Determine the [X, Y] coordinate at the center of the cell enclosing the given text.  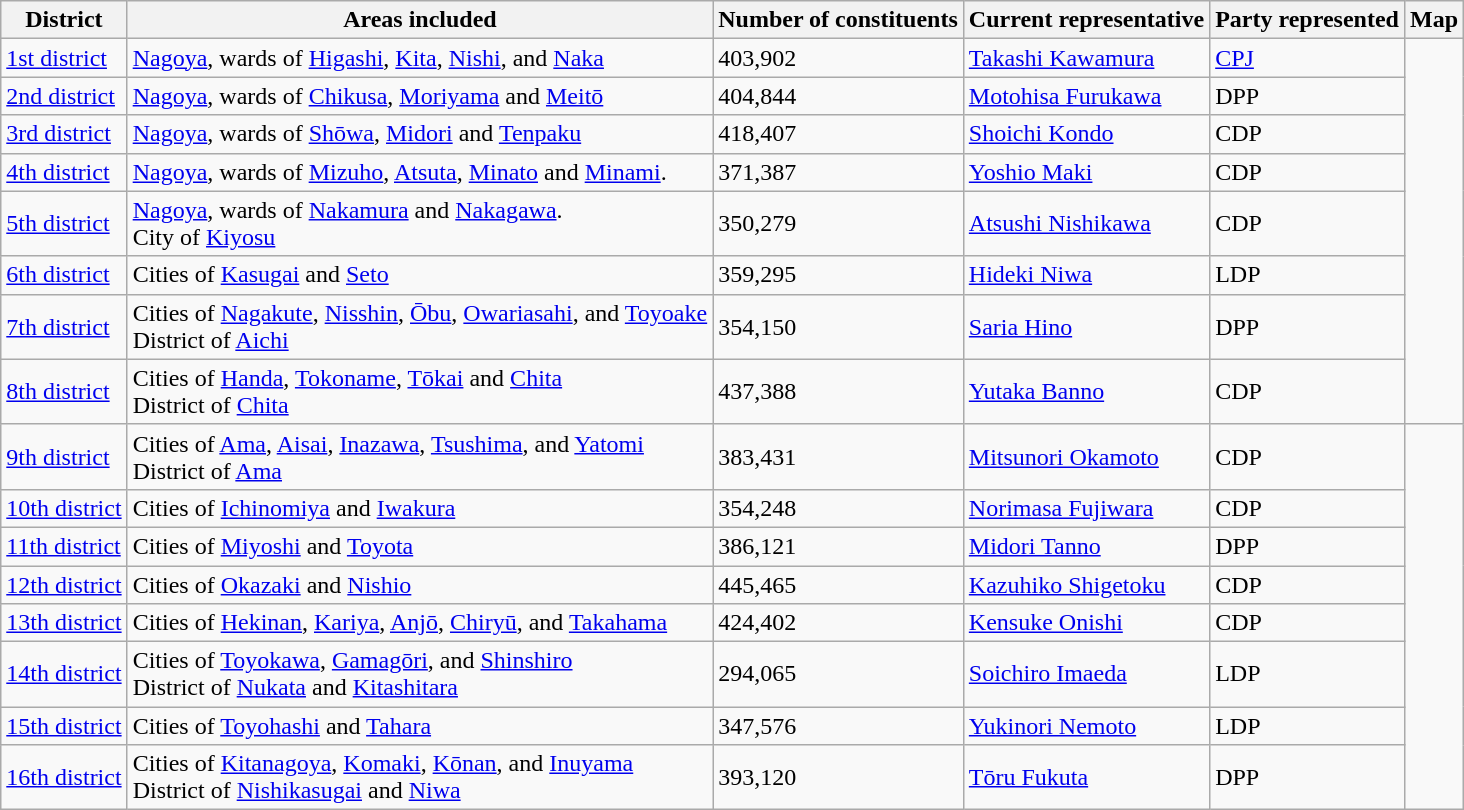
Party represented [1308, 20]
Nagoya, wards of Nakamura and Nakagawa.City of Kiyosu [420, 224]
354,248 [838, 508]
Current representative [1086, 20]
16th district [64, 778]
Nagoya, wards of Mizuho, Atsuta, Minato and Minami. [420, 172]
Hideki Niwa [1086, 275]
Soichiro Imaeda [1086, 674]
Tōru Fukuta [1086, 778]
Cities of Toyokawa, Gamagōri, and ShinshiroDistrict of Nukata and Kitashitara [420, 674]
386,121 [838, 546]
418,407 [838, 134]
383,431 [838, 456]
CPJ [1308, 58]
Mitsunori Okamoto [1086, 456]
2nd district [64, 96]
Cities of Miyoshi and Toyota [420, 546]
Midori Tanno [1086, 546]
Cities of Hekinan, Kariya, Anjō, Chiryū, and Takahama [420, 623]
3rd district [64, 134]
Shoichi Kondo [1086, 134]
Cities of Nagakute, Nisshin, Ōbu, Owariasahi, and ToyoakeDistrict of Aichi [420, 326]
Nagoya, wards of Chikusa, Moriyama and Meitō [420, 96]
403,902 [838, 58]
Kazuhiko Shigetoku [1086, 585]
12th district [64, 585]
Map [1434, 20]
Cities of Ichinomiya and Iwakura [420, 508]
Takashi Kawamura [1086, 58]
5th district [64, 224]
350,279 [838, 224]
359,295 [838, 275]
Yukinori Nemoto [1086, 726]
Yutaka Banno [1086, 392]
14th district [64, 674]
Cities of Handa, Tokoname, Tōkai and ChitaDistrict of Chita [420, 392]
8th district [64, 392]
7th district [64, 326]
13th district [64, 623]
11th district [64, 546]
Yoshio Maki [1086, 172]
371,387 [838, 172]
Norimasa Fujiwara [1086, 508]
347,576 [838, 726]
Motohisa Furukawa [1086, 96]
Cities of Kasugai and Seto [420, 275]
Atsushi Nishikawa [1086, 224]
445,465 [838, 585]
4th district [64, 172]
6th district [64, 275]
424,402 [838, 623]
Nagoya, wards of Shōwa, Midori and Tenpaku [420, 134]
294,065 [838, 674]
Number of constituents [838, 20]
Cities of Okazaki and Nishio [420, 585]
404,844 [838, 96]
District [64, 20]
Cities of Toyohashi and Tahara [420, 726]
15th district [64, 726]
10th district [64, 508]
Cities of Ama, Aisai, Inazawa, Tsushima, and YatomiDistrict of Ama [420, 456]
Cities of Kitanagoya, Komaki, Kōnan, and InuyamaDistrict of Nishikasugai and Niwa [420, 778]
Saria Hino [1086, 326]
Areas included [420, 20]
354,150 [838, 326]
9th district [64, 456]
Kensuke Onishi [1086, 623]
1st district [64, 58]
Nagoya, wards of Higashi, Kita, Nishi, and Naka [420, 58]
393,120 [838, 778]
437,388 [838, 392]
